Find where the given text appears and provide that cell's center as [x, y] coordinate. 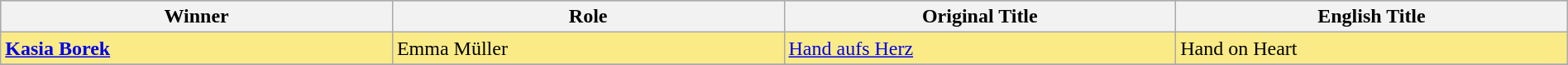
Kasia Borek [197, 48]
Hand aufs Herz [980, 48]
Winner [197, 17]
Original Title [980, 17]
Role [588, 17]
Hand on Heart [1372, 48]
English Title [1372, 17]
Emma Müller [588, 48]
